Scan for the cell matching the given text and deliver its (x, y) coordinate at center. 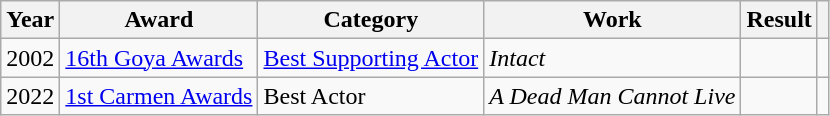
Category (371, 20)
1st Carmen Awards (159, 96)
Best Supporting Actor (371, 58)
Best Actor (371, 96)
2002 (30, 58)
Year (30, 20)
A Dead Man Cannot Live (612, 96)
Result (779, 20)
Award (159, 20)
16th Goya Awards (159, 58)
Work (612, 20)
Intact (612, 58)
2022 (30, 96)
